From the cell containing the given text, extract its center point as [X, Y] coordinate. 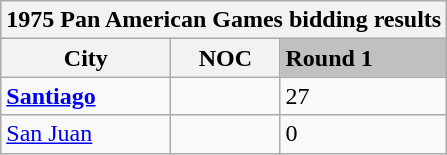
Santiago [86, 96]
0 [364, 134]
San Juan [86, 134]
27 [364, 96]
City [86, 58]
NOC [226, 58]
1975 Pan American Games bidding results [224, 20]
Round 1 [364, 58]
